Locate the cell with the specified text and output its [x, y] center coordinate. 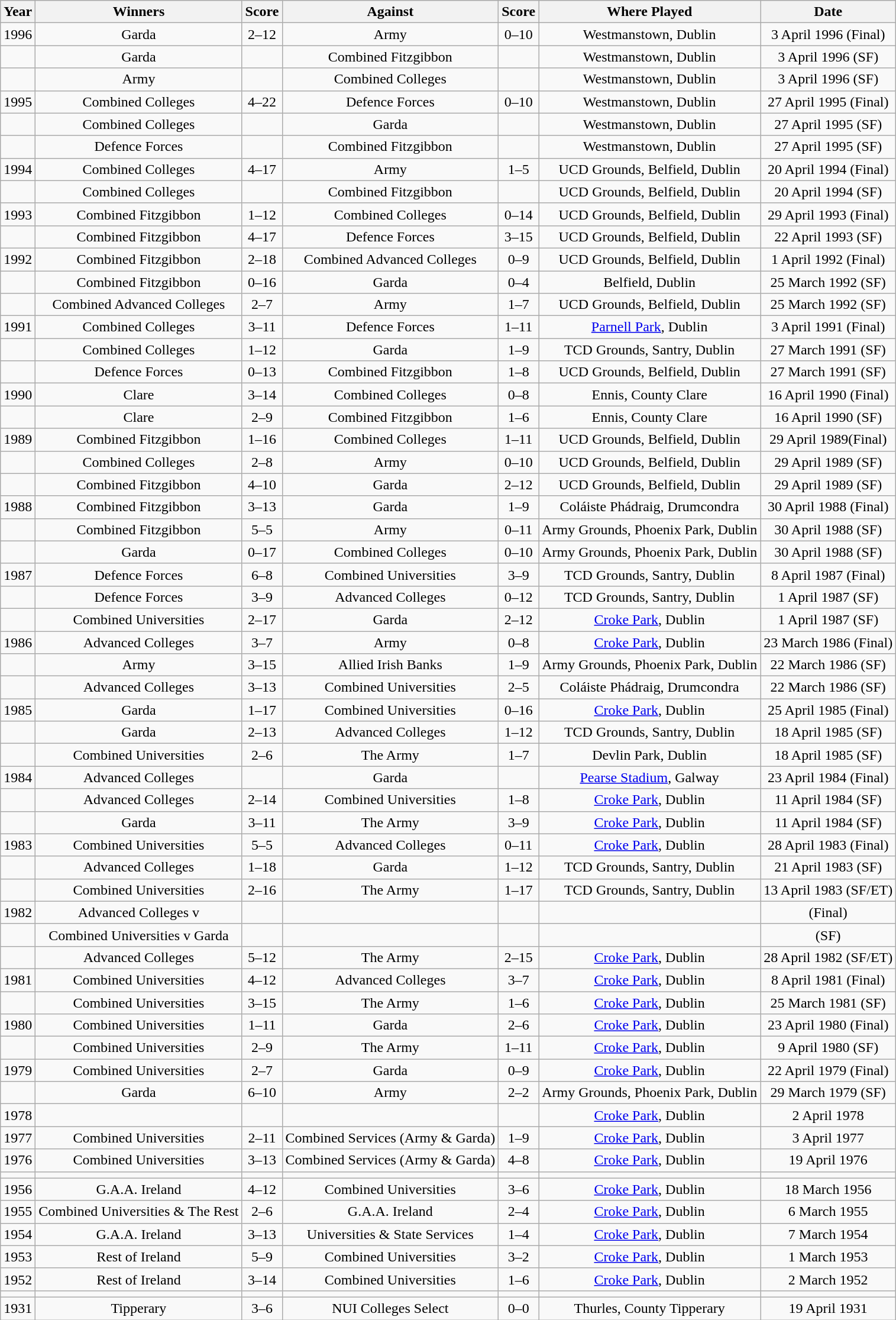
27 April 1995 (Final) [828, 102]
20 April 1994 (Final) [828, 169]
2–2 [519, 1093]
1931 [18, 1308]
1991 [18, 327]
Advanced Colleges v [138, 912]
4–8 [519, 1160]
3 April 1977 [828, 1138]
1–18 [262, 867]
3 April 1991 (Final) [828, 327]
Year [18, 12]
2–16 [262, 890]
16 April 1990 (Final) [828, 395]
9 April 1980 (SF) [828, 1048]
2 March 1952 [828, 1279]
22 April 1993 (SF) [828, 237]
Tipperary [138, 1308]
1988 [18, 507]
0–4 [519, 282]
Devlin Park, Dublin [649, 755]
29 April 1989(Final) [828, 440]
2–14 [262, 800]
0–13 [262, 372]
(Final) [828, 912]
Combined Universities & The Rest [138, 1212]
1954 [18, 1234]
3–2 [519, 1257]
30 April 1988 (Final) [828, 507]
2–5 [519, 688]
23 April 1984 (Final) [828, 777]
Belfield, Dublin [649, 282]
1976 [18, 1160]
1953 [18, 1257]
2–15 [519, 957]
1984 [18, 777]
1978 [18, 1115]
2–11 [262, 1138]
1982 [18, 912]
28 April 1983 (Final) [828, 845]
1–5 [519, 169]
16 April 1990 (SF) [828, 417]
1992 [18, 259]
1977 [18, 1138]
22 April 1979 (Final) [828, 1070]
Parnell Park, Dublin [649, 327]
1 March 1953 [828, 1257]
4–10 [262, 485]
21 April 1983 (SF) [828, 867]
20 April 1994 (SF) [828, 192]
8 April 1981 (Final) [828, 980]
6–8 [262, 575]
1987 [18, 575]
2–13 [262, 732]
6–10 [262, 1093]
Universities & State Services [390, 1234]
1952 [18, 1279]
1983 [18, 845]
3 April 1996 (Final) [828, 34]
2 April 1978 [828, 1115]
1979 [18, 1070]
0–14 [519, 214]
Where Played [649, 12]
7 March 1954 [828, 1234]
1985 [18, 710]
1986 [18, 642]
8 April 1987 (Final) [828, 575]
Pearse Stadium, Galway [649, 777]
19 April 1976 [828, 1160]
2–4 [519, 1212]
0–17 [262, 552]
1956 [18, 1189]
6 March 1955 [828, 1212]
1 April 1992 (Final) [828, 259]
Combined Universities v Garda [138, 935]
0–0 [519, 1308]
23 April 1980 (Final) [828, 1025]
4–22 [262, 102]
5–9 [262, 1257]
1994 [18, 169]
1–4 [519, 1234]
Against [390, 12]
2–8 [262, 462]
Winners [138, 12]
13 April 1983 (SF/ET) [828, 890]
28 April 1982 (SF/ET) [828, 957]
1–16 [262, 440]
0–12 [519, 597]
29 April 1993 (Final) [828, 214]
Date [828, 12]
1981 [18, 980]
1995 [18, 102]
NUI Colleges Select [390, 1308]
1955 [18, 1212]
2–18 [262, 259]
29 March 1979 (SF) [828, 1093]
Allied Irish Banks [390, 665]
5–12 [262, 957]
25 March 1981 (SF) [828, 1003]
(SF) [828, 935]
2–17 [262, 619]
25 April 1985 (Final) [828, 710]
19 April 1931 [828, 1308]
Thurles, County Tipperary [649, 1308]
1993 [18, 214]
23 March 1986 (Final) [828, 642]
1989 [18, 440]
1996 [18, 34]
1990 [18, 395]
1980 [18, 1025]
18 March 1956 [828, 1189]
